Detect which cell encompasses the target text, then output its [X, Y] center coordinate. 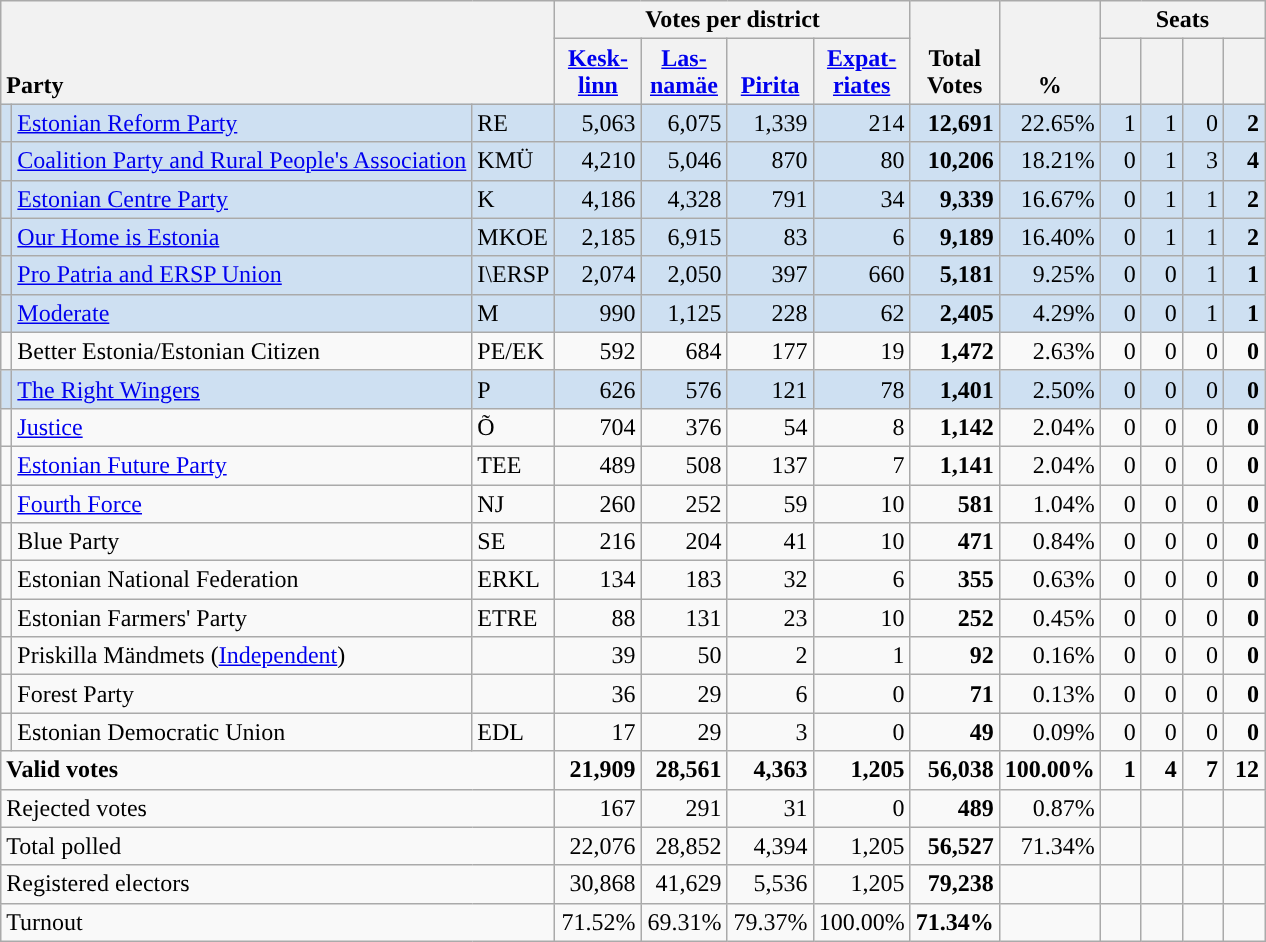
SE [514, 542]
1,142 [954, 427]
6,915 [684, 237]
204 [684, 542]
59 [770, 503]
79,238 [954, 884]
RE [514, 123]
1,125 [684, 313]
41,629 [684, 884]
32 [770, 580]
214 [862, 123]
KMÜ [514, 161]
1,401 [954, 389]
Estonian National Federation [242, 580]
1,141 [954, 465]
17 [598, 732]
21,909 [598, 770]
Estonian Reform Party [242, 123]
31 [770, 808]
56,527 [954, 846]
121 [770, 389]
Votes per district [732, 20]
2,405 [954, 313]
16.40% [1050, 237]
Fourth Force [242, 503]
50 [684, 656]
397 [770, 275]
167 [598, 808]
Rejected votes [278, 808]
92 [954, 656]
592 [598, 351]
990 [598, 313]
28,852 [684, 846]
2,185 [598, 237]
EDL [514, 732]
12 [1244, 770]
P [514, 389]
Pirita [770, 72]
0.09% [1050, 732]
30,868 [598, 884]
291 [684, 808]
1,472 [954, 351]
Pro Patria and ERSP Union [242, 275]
134 [598, 580]
9.25% [1050, 275]
PE/EK [514, 351]
34 [862, 199]
0.63% [1050, 580]
ERKL [514, 580]
870 [770, 161]
2.50% [1050, 389]
704 [598, 427]
2,050 [684, 275]
22,076 [598, 846]
183 [684, 580]
1,339 [770, 123]
0.87% [1050, 808]
Estonian Democratic Union [242, 732]
36 [598, 694]
Blue Party [242, 542]
Estonian Future Party [242, 465]
49 [954, 732]
4,394 [770, 846]
0.13% [1050, 694]
355 [954, 580]
Coalition Party and Rural People's Association [242, 161]
581 [954, 503]
228 [770, 313]
0.16% [1050, 656]
12,691 [954, 123]
0.84% [1050, 542]
M [514, 313]
Moderate [242, 313]
137 [770, 465]
Party [278, 52]
NJ [514, 503]
Turnout [278, 922]
Our Home is Estonia [242, 237]
4,328 [684, 199]
Estonian Farmers' Party [242, 618]
471 [954, 542]
23 [770, 618]
Total Votes [954, 52]
Expat- riates [862, 72]
The Right Wingers [242, 389]
5,046 [684, 161]
MKOE [514, 237]
88 [598, 618]
684 [684, 351]
Õ [514, 427]
71.52% [598, 922]
ETRE [514, 618]
Seats [1182, 20]
Better Estonia/Estonian Citizen [242, 351]
5,063 [598, 123]
4,210 [598, 161]
1.04% [1050, 503]
6,075 [684, 123]
2,074 [598, 275]
5,181 [954, 275]
54 [770, 427]
Kesk- linn [598, 72]
39 [598, 656]
626 [598, 389]
0.45% [1050, 618]
16.67% [1050, 199]
22.65% [1050, 123]
660 [862, 275]
79.37% [770, 922]
10,206 [954, 161]
80 [862, 161]
56,038 [954, 770]
K [514, 199]
4,186 [598, 199]
508 [684, 465]
69.31% [684, 922]
TEE [514, 465]
8 [862, 427]
71 [954, 694]
% [1050, 52]
18.21% [1050, 161]
I\ERSP [514, 275]
791 [770, 199]
2.63% [1050, 351]
Justice [242, 427]
376 [684, 427]
41 [770, 542]
260 [598, 503]
Total polled [278, 846]
131 [684, 618]
576 [684, 389]
28,561 [684, 770]
4.29% [1050, 313]
78 [862, 389]
Valid votes [278, 770]
Forest Party [242, 694]
5,536 [770, 884]
9,339 [954, 199]
177 [770, 351]
Registered electors [278, 884]
216 [598, 542]
Estonian Centre Party [242, 199]
9,189 [954, 237]
4,363 [770, 770]
Las- namäe [684, 72]
19 [862, 351]
83 [770, 237]
Priskilla Mändmets (Independent) [242, 656]
62 [862, 313]
